Return (X, Y) of the center of cell containing provided text 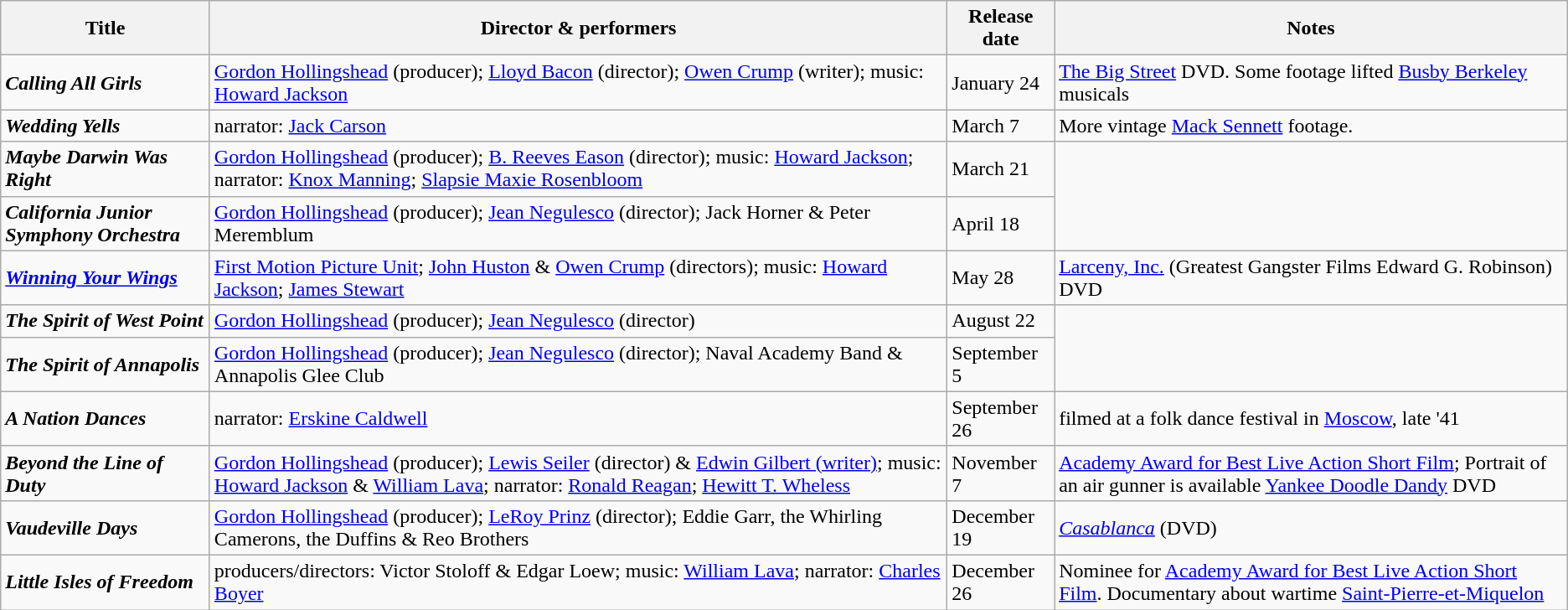
The Big Street DVD. Some footage lifted Busby Berkeley musicals (1312, 82)
December 26 (1001, 582)
producers/directors: Victor Stoloff & Edgar Loew; music: William Lava; narrator: Charles Boyer (578, 582)
filmed at a folk dance festival in Moscow, late '41 (1312, 419)
Gordon Hollingshead (producer); Jean Negulesco (director); Jack Horner & Peter Meremblum (578, 223)
Academy Award for Best Live Action Short Film; Portrait of an air gunner is available Yankee Doodle Dandy DVD (1312, 473)
Gordon Hollingshead (producer); Jean Negulesco (director); Naval Academy Band & Annapolis Glee Club (578, 364)
January 24 (1001, 82)
Beyond the Line of Duty (106, 473)
Vaudeville Days (106, 528)
narrator: Erskine Caldwell (578, 419)
Nominee for Academy Award for Best Live Action Short Film. Documentary about wartime Saint-Pierre-et-Miquelon (1312, 582)
Gordon Hollingshead (producer); B. Reeves Eason (director); music: Howard Jackson; narrator: Knox Manning; Slapsie Maxie Rosenbloom (578, 169)
California Junior Symphony Orchestra (106, 223)
Wedding Yells (106, 126)
Gordon Hollingshead (producer); Jean Negulesco (director) (578, 321)
Maybe Darwin Was Right (106, 169)
March 7 (1001, 126)
September 26 (1001, 419)
The Spirit of Annapolis (106, 364)
May 28 (1001, 278)
August 22 (1001, 321)
Release date (1001, 28)
First Motion Picture Unit; John Huston & Owen Crump (directors); music: Howard Jackson; James Stewart (578, 278)
Notes (1312, 28)
November 7 (1001, 473)
Gordon Hollingshead (producer); LeRoy Prinz (director); Eddie Garr, the Whirling Camerons, the Duffins & Reo Brothers (578, 528)
narrator: Jack Carson (578, 126)
Gordon Hollingshead (producer); Lloyd Bacon (director); Owen Crump (writer); music: Howard Jackson (578, 82)
Little Isles of Freedom (106, 582)
A Nation Dances (106, 419)
December 19 (1001, 528)
Calling All Girls (106, 82)
March 21 (1001, 169)
Director & performers (578, 28)
The Spirit of West Point (106, 321)
April 18 (1001, 223)
More vintage Mack Sennett footage. (1312, 126)
Winning Your Wings (106, 278)
Larceny, Inc. (Greatest Gangster Films Edward G. Robinson) DVD (1312, 278)
Casablanca (DVD) (1312, 528)
September 5 (1001, 364)
Title (106, 28)
